Locate the cell with the specified text and output its (x, y) center coordinate. 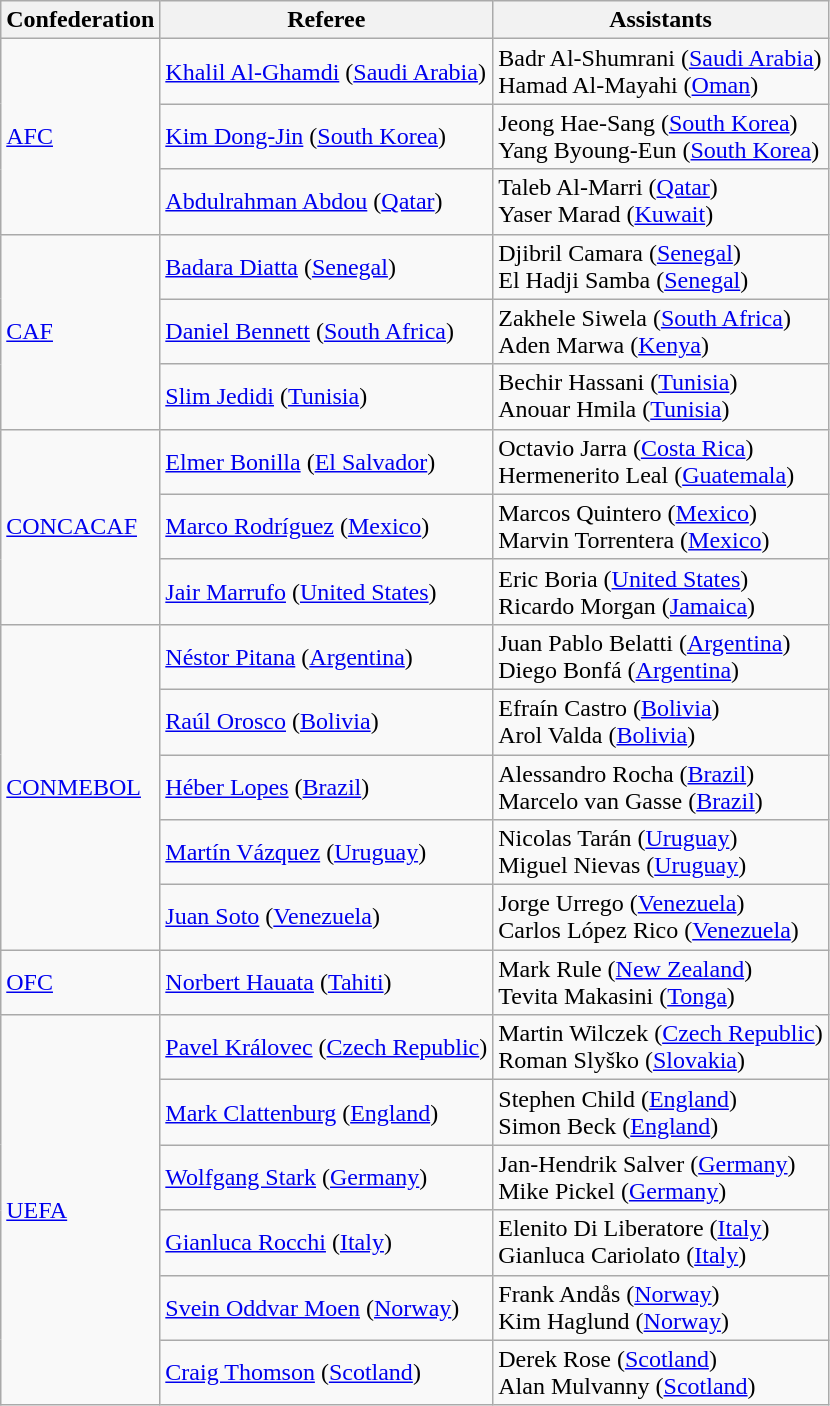
Jeong Hae-Sang (South Korea)Yang Byoung-Eun (South Korea) (661, 136)
Efraín Castro (Bolivia)Arol Valda (Bolivia) (661, 722)
Pavel Královec (Czech Republic) (326, 1048)
Elenito Di Liberatore (Italy)Gianluca Cariolato (Italy) (661, 1242)
Djibril Camara (Senegal)El Hadji Samba (Senegal) (661, 266)
Jair Marrufo (United States) (326, 592)
Assistants (661, 20)
Bechir Hassani (Tunisia)Anouar Hmila (Tunisia) (661, 396)
Juan Pablo Belatti (Argentina)Diego Bonfá (Argentina) (661, 656)
Abdulrahman Abdou (Qatar) (326, 202)
Juan Soto (Venezuela) (326, 918)
CAF (80, 332)
Jorge Urrego (Venezuela)Carlos López Rico (Venezuela) (661, 918)
Jan-Hendrik Salver (Germany)Mike Pickel (Germany) (661, 1178)
Slim Jedidi (Tunisia) (326, 396)
Wolfgang Stark (Germany) (326, 1178)
Badara Diatta (Senegal) (326, 266)
Taleb Al-Marri (Qatar)Yaser Marad (Kuwait) (661, 202)
Héber Lopes (Brazil) (326, 786)
Daniel Bennett (South Africa) (326, 332)
Zakhele Siwela (South Africa)Aden Marwa (Kenya) (661, 332)
Eric Boria (United States)Ricardo Morgan (Jamaica) (661, 592)
Norbert Hauata (Tahiti) (326, 982)
Néstor Pitana (Argentina) (326, 656)
AFC (80, 136)
Mark Rule (New Zealand)Tevita Makasini (Tonga) (661, 982)
Craig Thomson (Scotland) (326, 1372)
Marcos Quintero (Mexico)Marvin Torrentera (Mexico) (661, 526)
Gianluca Rocchi (Italy) (326, 1242)
Martín Vázquez (Uruguay) (326, 852)
Martin Wilczek (Czech Republic)Roman Slyško (Slovakia) (661, 1048)
Alessandro Rocha (Brazil)Marcelo van Gasse (Brazil) (661, 786)
CONMEBOL (80, 786)
OFC (80, 982)
Derek Rose (Scotland)Alan Mulvanny (Scotland) (661, 1372)
Frank Andås (Norway)Kim Haglund (Norway) (661, 1308)
Stephen Child (England)Simon Beck (England) (661, 1112)
Confederation (80, 20)
Referee (326, 20)
Khalil Al-Ghamdi (Saudi Arabia) (326, 72)
Elmer Bonilla (El Salvador) (326, 462)
Kim Dong-Jin (South Korea) (326, 136)
Marco Rodríguez (Mexico) (326, 526)
Badr Al-Shumrani (Saudi Arabia)Hamad Al-Mayahi (Oman) (661, 72)
Svein Oddvar Moen (Norway) (326, 1308)
Nicolas Tarán (Uruguay)Miguel Nievas (Uruguay) (661, 852)
UEFA (80, 1210)
Mark Clattenburg (England) (326, 1112)
Octavio Jarra (Costa Rica)Hermenerito Leal (Guatemala) (661, 462)
Raúl Orosco (Bolivia) (326, 722)
CONCACAF (80, 526)
